Search for the cell housing the specified text and yield its (x, y) center coordinate. 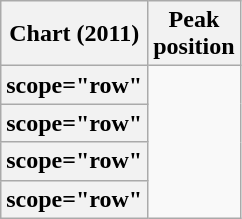
Chart (2011) (74, 34)
Peakposition (194, 34)
